Capture the cell that displays the provided text and extract its [x, y] central coordinate. 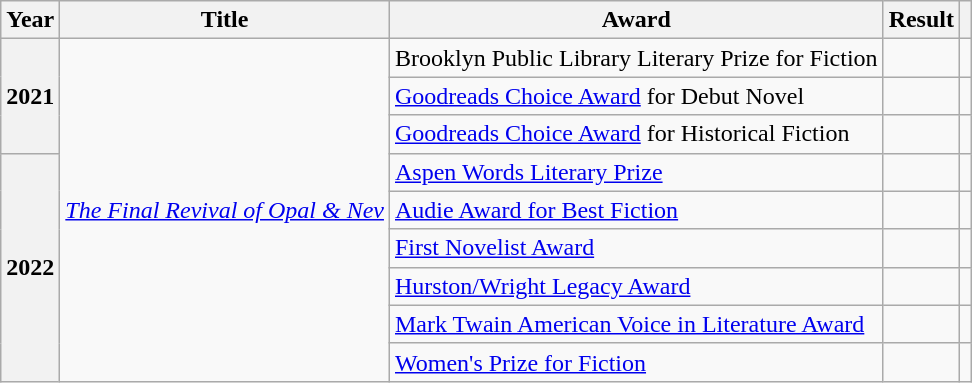
Goodreads Choice Award for Debut Novel [636, 96]
Mark Twain American Voice in Literature Award [636, 324]
2021 [30, 96]
First Novelist Award [636, 248]
The Final Revival of Opal & Nev [225, 210]
Hurston/Wright Legacy Award [636, 286]
2022 [30, 267]
Result [921, 20]
Goodreads Choice Award for Historical Fiction [636, 134]
Award [636, 20]
Brooklyn Public Library Literary Prize for Fiction [636, 58]
Year [30, 20]
Audie Award for Best Fiction [636, 210]
Women's Prize for Fiction [636, 362]
Title [225, 20]
Aspen Words Literary Prize [636, 172]
